Extract the (x, y) coordinate from the center of the cell holding the provided text.  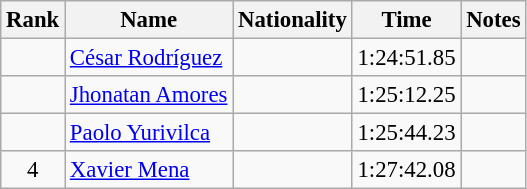
Notes (494, 20)
Xavier Mena (149, 170)
Time (406, 20)
Paolo Yurivilca (149, 133)
1:24:51.85 (406, 58)
1:25:12.25 (406, 95)
1:25:44.23 (406, 133)
Rank (33, 20)
César Rodríguez (149, 58)
4 (33, 170)
Jhonatan Amores (149, 95)
1:27:42.08 (406, 170)
Name (149, 20)
Nationality (292, 20)
